Return (x, y) of the center of cell containing provided text 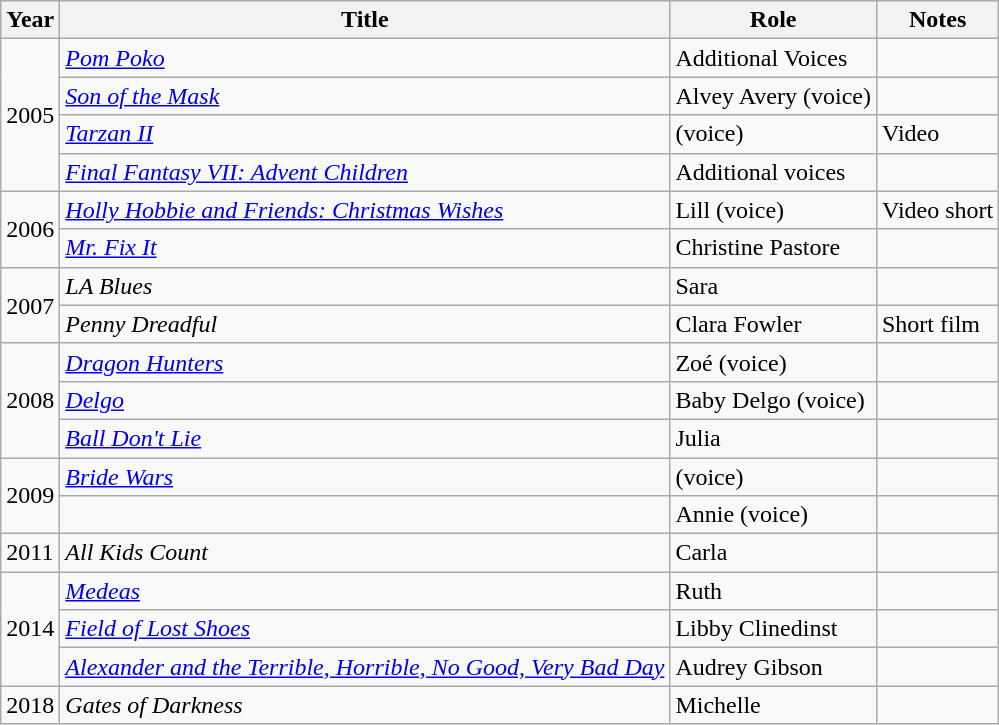
Michelle (774, 705)
Carla (774, 553)
Gates of Darkness (365, 705)
2006 (30, 229)
Delgo (365, 400)
Dragon Hunters (365, 362)
Bride Wars (365, 477)
2011 (30, 553)
2009 (30, 496)
Title (365, 20)
All Kids Count (365, 553)
Christine Pastore (774, 248)
Annie (voice) (774, 515)
2018 (30, 705)
Additional Voices (774, 58)
Mr. Fix It (365, 248)
Ball Don't Lie (365, 438)
Ruth (774, 591)
Lill (voice) (774, 210)
Field of Lost Shoes (365, 629)
Clara Fowler (774, 324)
Penny Dreadful (365, 324)
Additional voices (774, 172)
Son of the Mask (365, 96)
Holly Hobbie and Friends: Christmas Wishes (365, 210)
2005 (30, 115)
Pom Poko (365, 58)
2008 (30, 400)
Tarzan II (365, 134)
Final Fantasy VII: Advent Children (365, 172)
Notes (937, 20)
Baby Delgo (voice) (774, 400)
Video short (937, 210)
Alvey Avery (voice) (774, 96)
Libby Clinedinst (774, 629)
Medeas (365, 591)
2014 (30, 629)
2007 (30, 305)
Alexander and the Terrible, Horrible, No Good, Very Bad Day (365, 667)
Short film (937, 324)
Julia (774, 438)
LA Blues (365, 286)
Video (937, 134)
Role (774, 20)
Zoé (voice) (774, 362)
Year (30, 20)
Sara (774, 286)
Audrey Gibson (774, 667)
